Extract the (x, y) coordinate from the center of the cell holding the provided text.  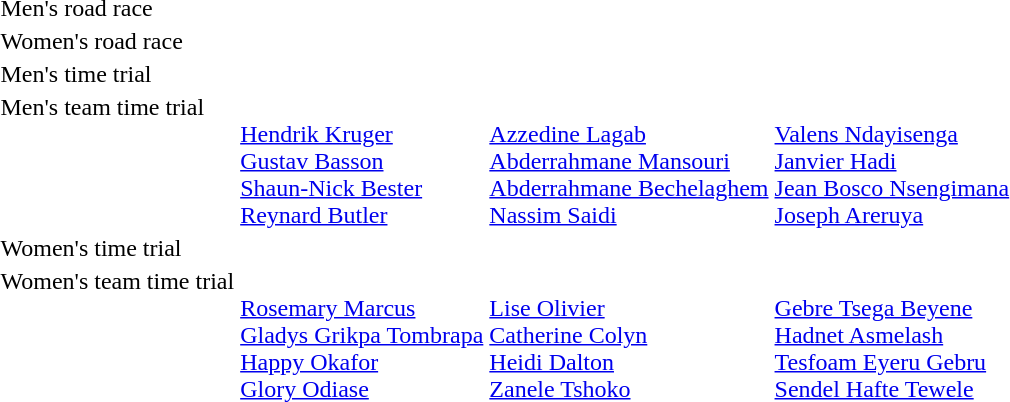
Azzedine LagabAbderrahmane MansouriAbderrahmane BechelaghemNassim Saidi (629, 161)
Hendrik KrugerGustav BassonShaun-Nick BesterReynard Butler (362, 161)
